Pinpoint the cell where the given text exists, returning its (X, Y) midpoint coordinate. 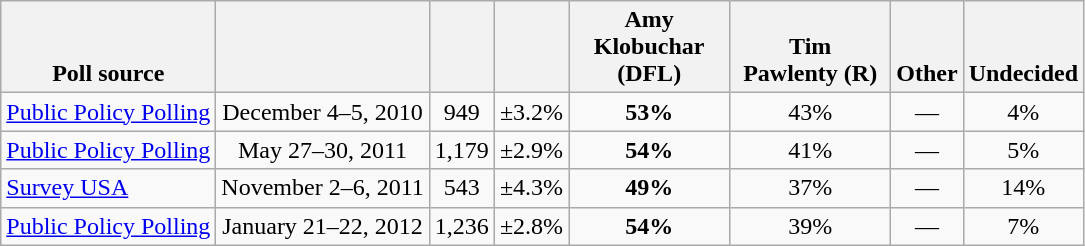
7% (1023, 226)
±4.3% (531, 188)
949 (462, 112)
AmyKlobuchar (DFL) (650, 47)
49% (650, 188)
Survey USA (108, 188)
5% (1023, 150)
1,179 (462, 150)
Other (927, 47)
±3.2% (531, 112)
Poll source (108, 47)
January 21–22, 2012 (322, 226)
May 27–30, 2011 (322, 150)
Undecided (1023, 47)
39% (810, 226)
November 2–6, 2011 (322, 188)
543 (462, 188)
1,236 (462, 226)
4% (1023, 112)
14% (1023, 188)
±2.8% (531, 226)
±2.9% (531, 150)
53% (650, 112)
43% (810, 112)
37% (810, 188)
TimPawlenty (R) (810, 47)
41% (810, 150)
December 4–5, 2010 (322, 112)
